From the cell containing the given text, extract its center point as (x, y) coordinate. 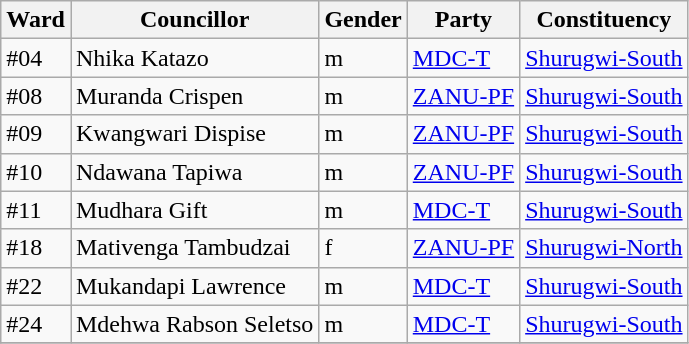
#11 (36, 210)
Councillor (194, 20)
Ward (36, 20)
#04 (36, 58)
#22 (36, 286)
Constituency (604, 20)
#24 (36, 324)
#09 (36, 134)
Ndawana Tapiwa (194, 172)
Party (463, 20)
Mdehwa Rabson Seletso (194, 324)
#18 (36, 248)
#10 (36, 172)
Kwangwari Dispise (194, 134)
Nhika Katazo (194, 58)
f (363, 248)
Shurugwi-North (604, 248)
Mudhara Gift (194, 210)
#08 (36, 96)
Mukandapi Lawrence (194, 286)
Gender (363, 20)
Mativenga Tambudzai (194, 248)
Muranda Crispen (194, 96)
